For the text-containing cell, return its midpoint in (x, y) coordinate format. 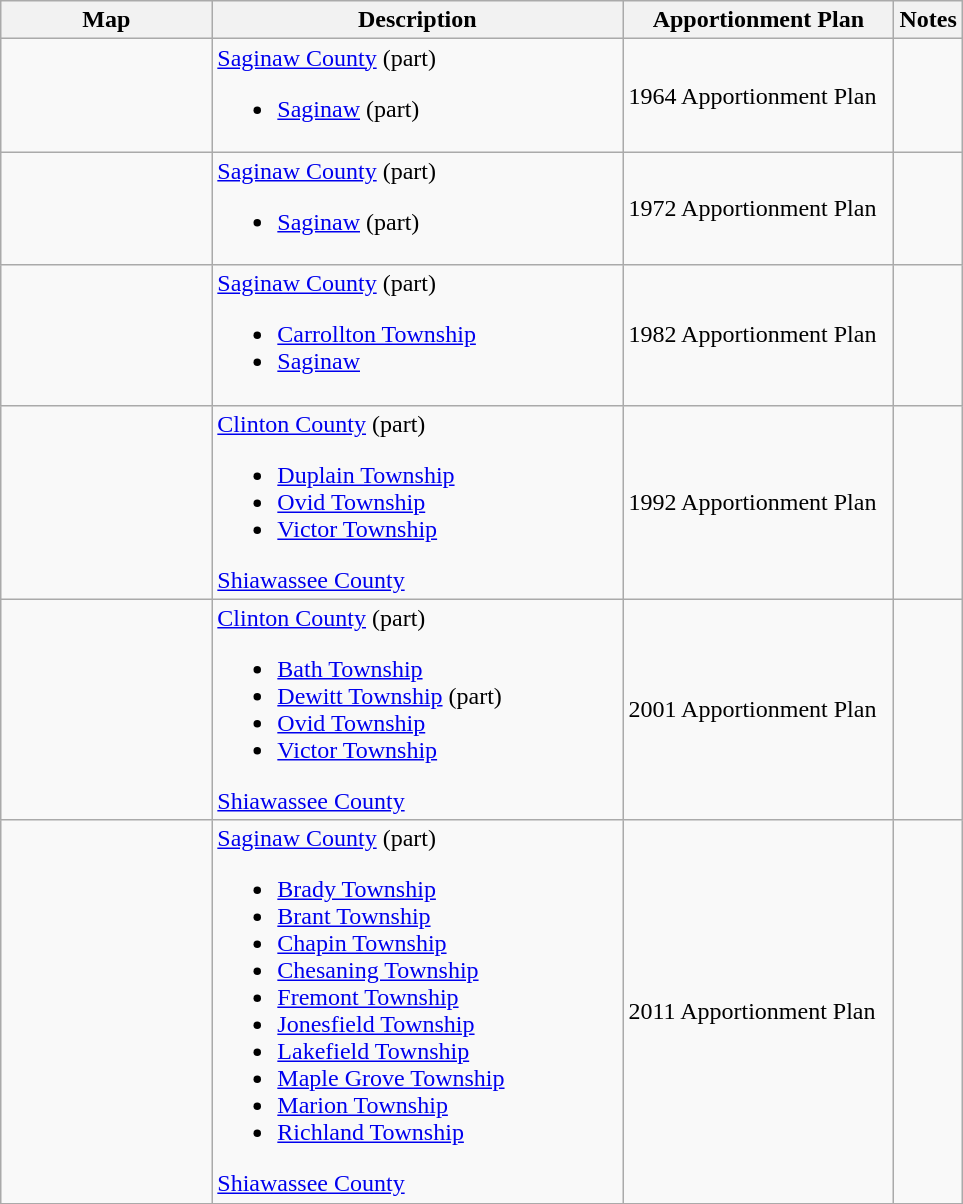
Notes (928, 20)
Apportionment Plan (758, 20)
Map (106, 20)
1982 Apportionment Plan (758, 335)
1964 Apportionment Plan (758, 96)
Saginaw County (part)Carrollton TownshipSaginaw (418, 335)
Description (418, 20)
2001 Apportionment Plan (758, 710)
2011 Apportionment Plan (758, 1012)
Clinton County (part)Duplain TownshipOvid TownshipVictor TownshipShiawassee County (418, 502)
1992 Apportionment Plan (758, 502)
1972 Apportionment Plan (758, 208)
Clinton County (part)Bath TownshipDewitt Township (part)Ovid TownshipVictor TownshipShiawassee County (418, 710)
